Locate the cell with the specified text and output its [x, y] center coordinate. 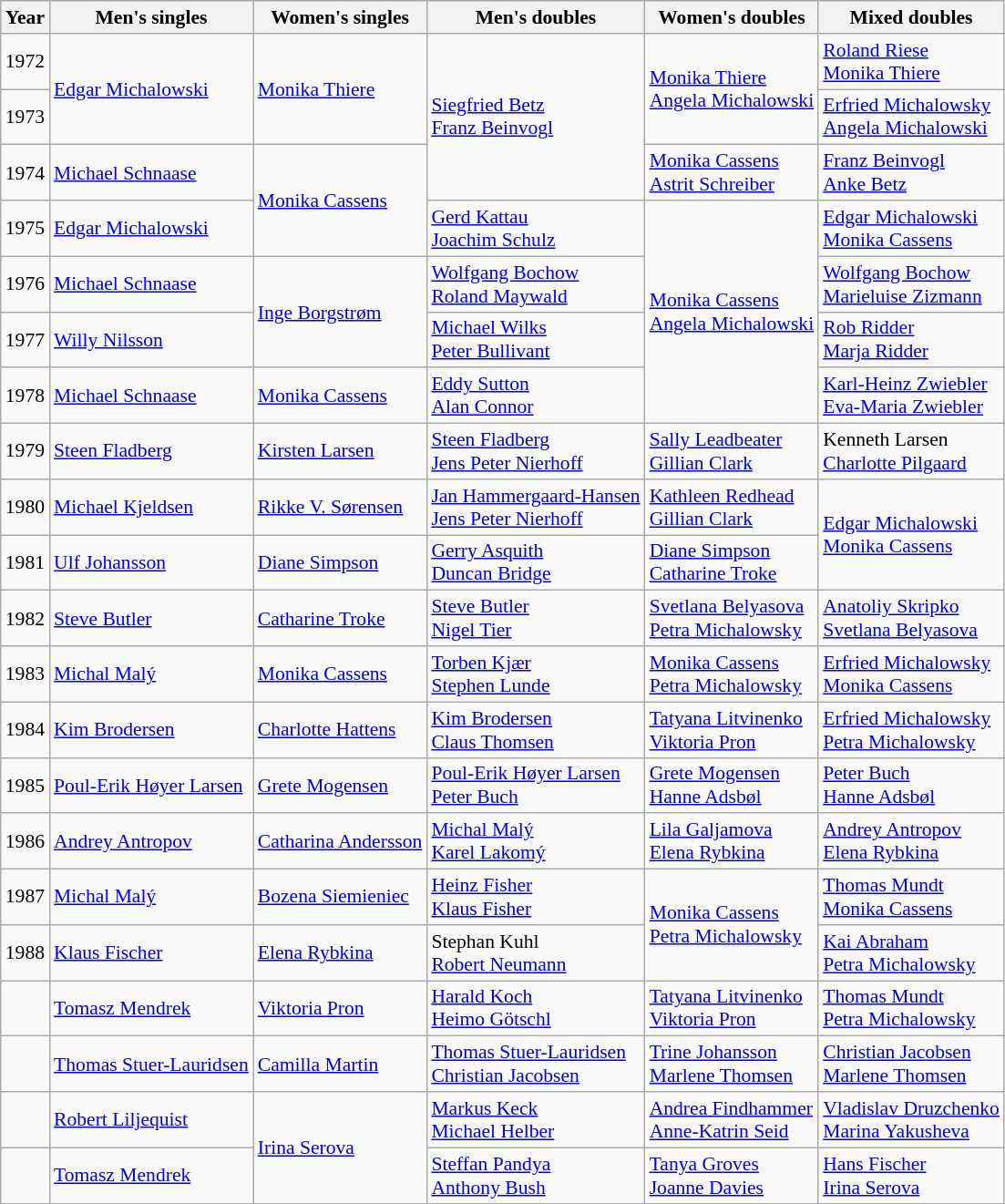
Charlotte Hattens [341, 729]
1984 [26, 729]
Harald Koch Heimo Götschl [536, 1008]
Steen Fladberg Jens Peter Nierhoff [536, 452]
Diane Simpson [341, 563]
Poul-Erik Høyer Larsen Peter Buch [536, 786]
1974 [26, 173]
Tanya Groves Joanne Davies [733, 1176]
Rikke V. Sørensen [341, 507]
Thomas Mundt Monika Cassens [911, 897]
Bozena Siemieniec [341, 897]
Michael Wilks Peter Bullivant [536, 339]
Eddy Sutton Alan Connor [536, 396]
Men's singles [151, 17]
Franz Beinvogl Anke Betz [911, 173]
Thomas Stuer-Lauridsen Christian Jacobsen [536, 1065]
1979 [26, 452]
Peter Buch Hanne Adsbøl [911, 786]
1986 [26, 842]
Anatoliy Skripko Svetlana Belyasova [911, 618]
Hans Fischer Irina Serova [911, 1176]
Stephan Kuhl Robert Neumann [536, 953]
Trine Johansson Marlene Thomsen [733, 1065]
Markus Keck Michael Helber [536, 1119]
Vladislav Druzchenko Marina Yakusheva [911, 1119]
Kai Abraham Petra Michalowsky [911, 953]
Andrey Antropov Elena Rybkina [911, 842]
Monika Thiere [341, 89]
Rob Ridder Marja Ridder [911, 339]
1977 [26, 339]
Viktoria Pron [341, 1008]
Andrey Antropov [151, 842]
1982 [26, 618]
Gerry Asquith Duncan Bridge [536, 563]
Gerd Kattau Joachim Schulz [536, 228]
1987 [26, 897]
Year [26, 17]
Heinz Fisher Klaus Fisher [536, 897]
Sally Leadbeater Gillian Clark [733, 452]
Kenneth Larsen Charlotte Pilgaard [911, 452]
Women's singles [341, 17]
Monika Cassens Angela Michalowski [733, 312]
1983 [26, 674]
Svetlana Belyasova Petra Michalowsky [733, 618]
Monika Cassens Astrit Schreiber [733, 173]
Michal Malý Karel Lakomý [536, 842]
Kathleen Redhead Gillian Clark [733, 507]
Catharina Andersson [341, 842]
Jan Hammergaard-Hansen Jens Peter Nierhoff [536, 507]
Wolfgang Bochow Marieluise Zizmann [911, 284]
1972 [26, 62]
Steve Butler Nigel Tier [536, 618]
Steve Butler [151, 618]
1988 [26, 953]
1981 [26, 563]
Kirsten Larsen [341, 452]
Inge Borgstrøm [341, 312]
Erfried Michalowsky Monika Cassens [911, 674]
1976 [26, 284]
1973 [26, 117]
Lila Galjamova Elena Rybkina [733, 842]
Klaus Fischer [151, 953]
Women's doubles [733, 17]
Ulf Johansson [151, 563]
Christian Jacobsen Marlene Thomsen [911, 1065]
Thomas Stuer-Lauridsen [151, 1065]
Kim Brodersen [151, 729]
Roland Riese Monika Thiere [911, 62]
Diane Simpson Catharine Troke [733, 563]
Siegfried Betz Franz Beinvogl [536, 117]
Thomas Mundt Petra Michalowsky [911, 1008]
Mixed doubles [911, 17]
Camilla Martin [341, 1065]
Torben Kjær Stephen Lunde [536, 674]
Men's doubles [536, 17]
Monika Thiere Angela Michalowski [733, 89]
1975 [26, 228]
Elena Rybkina [341, 953]
Irina Serova [341, 1147]
Wolfgang Bochow Roland Maywald [536, 284]
Steen Fladberg [151, 452]
1985 [26, 786]
Karl-Heinz Zwiebler Eva-Maria Zwiebler [911, 396]
Catharine Troke [341, 618]
Michael Kjeldsen [151, 507]
Grete Mogensen Hanne Adsbøl [733, 786]
Kim Brodersen Claus Thomsen [536, 729]
Steffan Pandya Anthony Bush [536, 1176]
Poul-Erik Høyer Larsen [151, 786]
1980 [26, 507]
Erfried Michalowsky Petra Michalowsky [911, 729]
1978 [26, 396]
Grete Mogensen [341, 786]
Andrea Findhammer Anne-Katrin Seid [733, 1119]
Robert Liljequist [151, 1119]
Willy Nilsson [151, 339]
Erfried Michalowsky Angela Michalowski [911, 117]
